For the text-containing cell, return its midpoint in [X, Y] coordinate format. 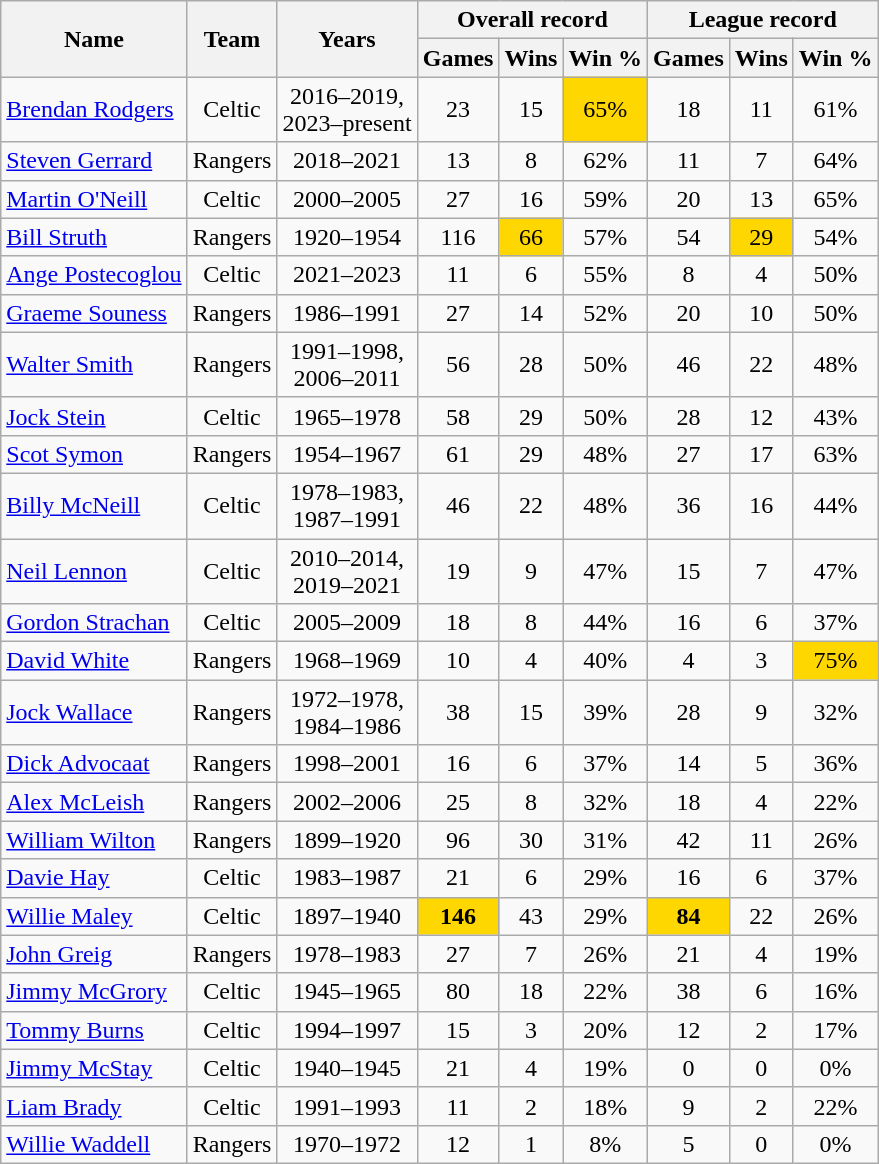
1986–1991 [347, 313]
146 [458, 916]
58 [458, 416]
61 [458, 454]
Bill Struth [94, 237]
Dick Advocaat [94, 764]
18% [606, 1106]
61% [836, 110]
75% [836, 661]
1991–1998,2006–2011 [347, 364]
2002–2006 [347, 802]
39% [606, 712]
20% [606, 1030]
16% [836, 992]
1991–1993 [347, 1106]
Liam Brady [94, 1106]
1945–1965 [347, 992]
62% [606, 161]
Tommy Burns [94, 1030]
1920–1954 [347, 237]
Neil Lennon [94, 570]
1940–1945 [347, 1068]
2018–2021 [347, 161]
57% [606, 237]
1978–1983 [347, 954]
Martin O'Neill [94, 199]
59% [606, 199]
Davie Hay [94, 878]
40% [606, 661]
Ange Postecoglou [94, 275]
1978–1983,1987–1991 [347, 506]
Jock Stein [94, 416]
1972–1978,1984–1986 [347, 712]
31% [606, 840]
25 [458, 802]
1983–1987 [347, 878]
84 [689, 916]
Alex McLeish [94, 802]
64% [836, 161]
Willie Maley [94, 916]
63% [836, 454]
1954–1967 [347, 454]
30 [531, 840]
36% [836, 764]
8% [606, 1144]
Walter Smith [94, 364]
Steven Gerrard [94, 161]
17 [761, 454]
43 [531, 916]
Scot Symon [94, 454]
Jimmy McStay [94, 1068]
Jimmy McGrory [94, 992]
54 [689, 237]
52% [606, 313]
19 [458, 570]
League record [763, 20]
1897–1940 [347, 916]
1 [531, 1144]
Willie Waddell [94, 1144]
54% [836, 237]
William Wilton [94, 840]
42 [689, 840]
1998–2001 [347, 764]
36 [689, 506]
2005–2009 [347, 623]
80 [458, 992]
Billy McNeill [94, 506]
55% [606, 275]
2016–2019,2023–present [347, 110]
John Greig [94, 954]
2010–2014,2019–2021 [347, 570]
17% [836, 1030]
Overall record [532, 20]
1968–1969 [347, 661]
1899–1920 [347, 840]
Gordon Strachan [94, 623]
56 [458, 364]
1970–1972 [347, 1144]
66 [531, 237]
Team [232, 39]
Graeme Souness [94, 313]
2000–2005 [347, 199]
Jock Wallace [94, 712]
Name [94, 39]
David White [94, 661]
Brendan Rodgers [94, 110]
Years [347, 39]
1994–1997 [347, 1030]
96 [458, 840]
23 [458, 110]
1965–1978 [347, 416]
2021–2023 [347, 275]
116 [458, 237]
43% [836, 416]
